Pinpoint the cell where the given text exists, returning its (X, Y) midpoint coordinate. 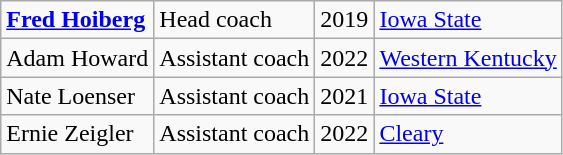
2021 (344, 96)
Ernie Zeigler (78, 134)
Adam Howard (78, 58)
Fred Hoiberg (78, 20)
Nate Loenser (78, 96)
Cleary (468, 134)
Head coach (234, 20)
2019 (344, 20)
Western Kentucky (468, 58)
